Pinpoint the cell where the given text exists, returning its (x, y) midpoint coordinate. 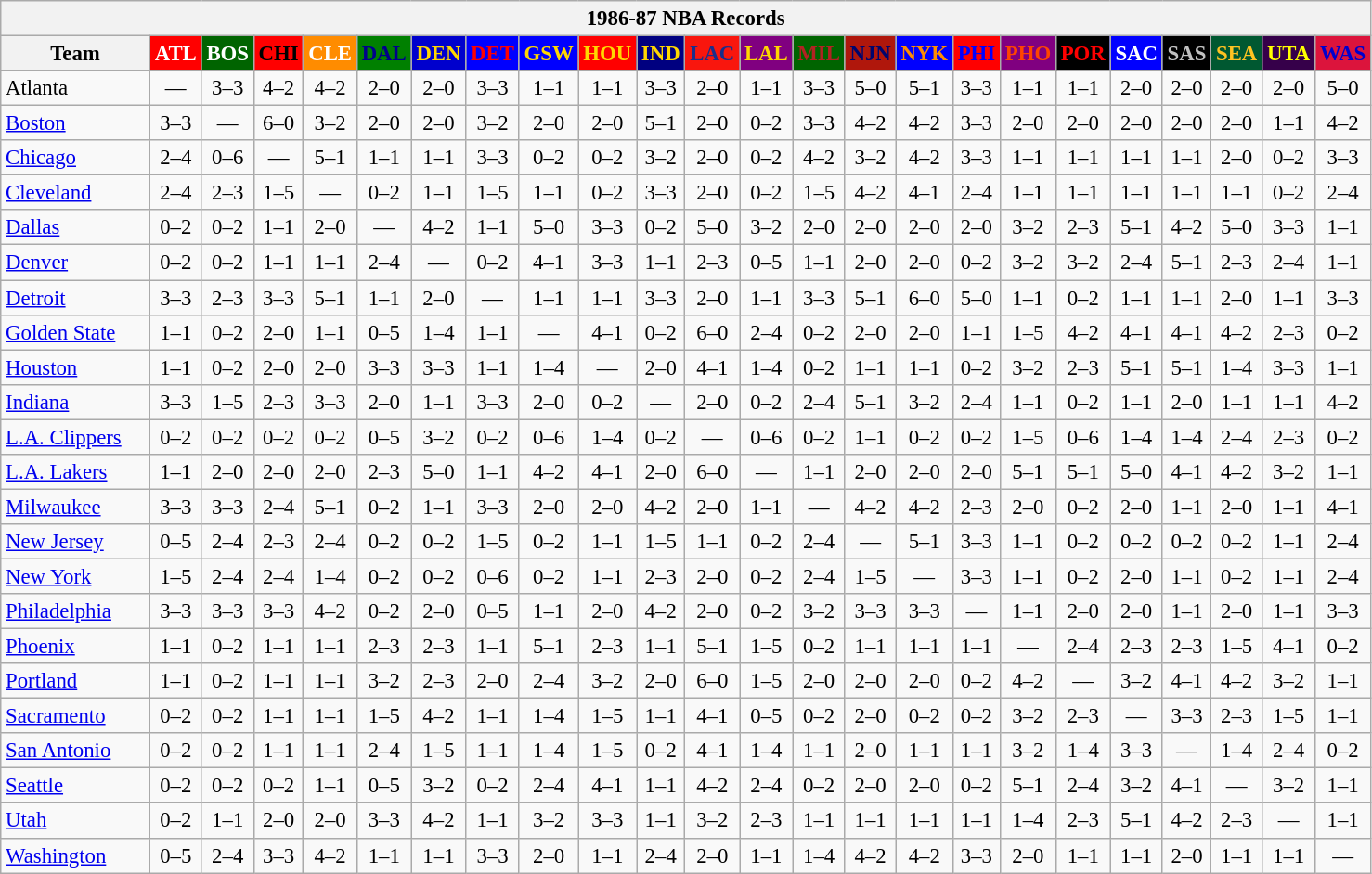
Portland (76, 681)
L.A. Clippers (76, 437)
Team (76, 54)
LAL (767, 54)
Sacramento (76, 716)
Denver (76, 263)
Atlanta (76, 88)
HOU (607, 54)
SEA (1236, 54)
Dallas (76, 227)
LAC (713, 54)
New Jersey (76, 542)
PHI (977, 54)
POR (1082, 54)
Seattle (76, 786)
Philadelphia (76, 611)
UTA (1288, 54)
L.A. Lakers (76, 472)
NJN (871, 54)
Washington (76, 855)
New York (76, 576)
Golden State (76, 332)
Indiana (76, 402)
Detroit (76, 298)
NYK (925, 54)
MIL (819, 54)
ATL (175, 54)
Chicago (76, 158)
Phoenix (76, 647)
Cleveland (76, 193)
DEN (438, 54)
San Antonio (76, 751)
Milwaukee (76, 507)
CHI (278, 54)
Utah (76, 821)
IND (661, 54)
Houston (76, 367)
GSW (549, 54)
SAS (1186, 54)
DET (492, 54)
WAS (1343, 54)
Boston (76, 123)
BOS (227, 54)
CLE (330, 54)
DAL (384, 54)
1986-87 NBA Records (686, 19)
PHO (1028, 54)
SAC (1136, 54)
